Extract the [x, y] coordinate from the center of the cell holding the provided text.  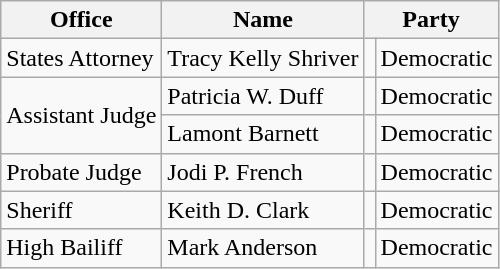
States Attorney [82, 58]
Lamont Barnett [263, 134]
Jodi P. French [263, 172]
High Bailiff [82, 248]
Office [82, 20]
Patricia W. Duff [263, 96]
Assistant Judge [82, 115]
Probate Judge [82, 172]
Keith D. Clark [263, 210]
Sheriff [82, 210]
Mark Anderson [263, 248]
Tracy Kelly Shriver [263, 58]
Party [431, 20]
Name [263, 20]
